Return (X, Y) of the center of cell containing provided text 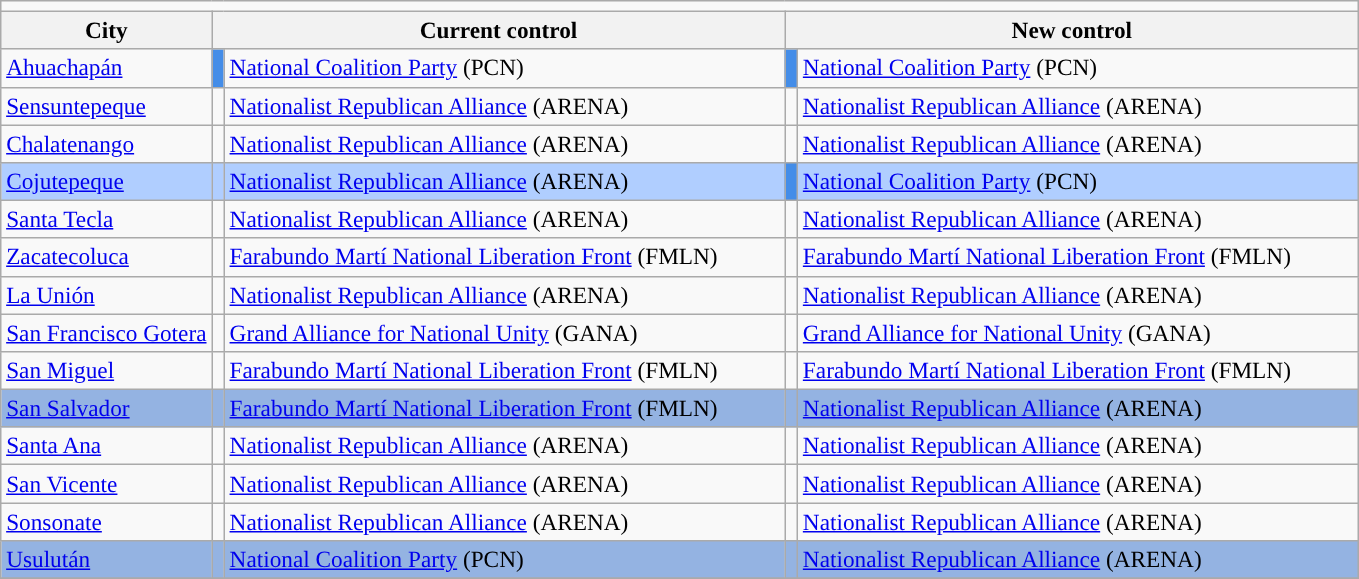
Sensuntepeque (106, 106)
City (106, 30)
San Francisco Gotera (106, 332)
Santa Ana (106, 446)
Santa Tecla (106, 219)
San Miguel (106, 370)
Ahuachapán (106, 68)
Sonsonate (106, 521)
Current control (498, 30)
Chalatenango (106, 143)
San Salvador (106, 408)
Cojutepeque (106, 181)
La Unión (106, 295)
Zacatecoluca (106, 257)
New control (1072, 30)
San Vicente (106, 483)
Usulután (106, 559)
